Capture the cell that displays the provided text and extract its [X, Y] central coordinate. 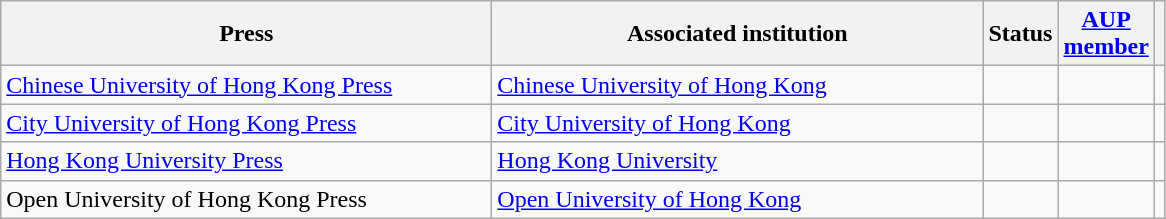
Open University of Hong Kong Press [246, 199]
Open University of Hong Kong [738, 199]
Hong Kong University Press [246, 161]
Press [246, 34]
AUPmember [1106, 34]
City University of Hong Kong [738, 123]
City University of Hong Kong Press [246, 123]
Chinese University of Hong Kong Press [246, 85]
Status [1020, 34]
Hong Kong University [738, 161]
Chinese University of Hong Kong [738, 85]
Associated institution [738, 34]
